Output the [X, Y] coordinate of the center of the cell containing the given text.  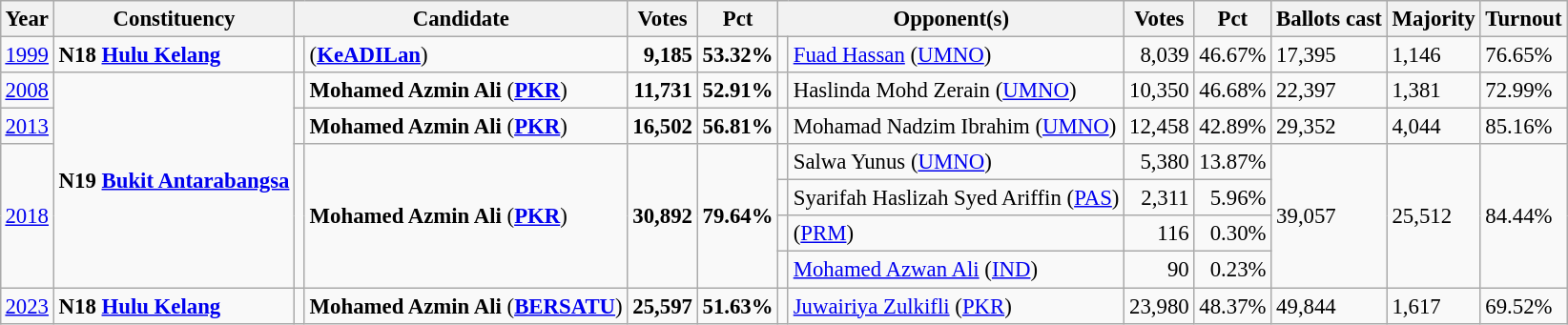
4,044 [1434, 127]
25,512 [1434, 215]
1999 [27, 54]
56.81% [738, 127]
5,380 [1160, 162]
48.37% [1232, 306]
39,057 [1330, 215]
Mohamed Azmin Ali (BERSATU) [465, 306]
116 [1160, 234]
42.89% [1232, 127]
72.99% [1524, 91]
Opponent(s) [952, 19]
1,146 [1434, 54]
25,597 [662, 306]
79.64% [738, 215]
0.30% [1232, 234]
85.16% [1524, 127]
Majority [1434, 19]
N19 Bukit Antarabangsa [174, 180]
8,039 [1160, 54]
46.68% [1232, 91]
Syarifah Haslizah Syed Ariffin (PAS) [956, 198]
1,617 [1434, 306]
52.91% [738, 91]
2018 [27, 215]
69.52% [1524, 306]
11,731 [662, 91]
Fuad Hassan (UMNO) [956, 54]
2013 [27, 127]
(PRM) [956, 234]
9,185 [662, 54]
5.96% [1232, 198]
2008 [27, 91]
51.63% [738, 306]
16,502 [662, 127]
17,395 [1330, 54]
46.67% [1232, 54]
Mohamad Nadzim Ibrahim (UMNO) [956, 127]
76.65% [1524, 54]
Juwairiya Zulkifli (PKR) [956, 306]
22,397 [1330, 91]
23,980 [1160, 306]
90 [1160, 270]
13.87% [1232, 162]
49,844 [1330, 306]
30,892 [662, 215]
2023 [27, 306]
Salwa Yunus (UMNO) [956, 162]
Year [27, 19]
2,311 [1160, 198]
(KeADILan) [465, 54]
Mohamed Azwan Ali (IND) [956, 270]
10,350 [1160, 91]
Haslinda Mohd Zerain (UMNO) [956, 91]
12,458 [1160, 127]
Candidate [462, 19]
1,381 [1434, 91]
Turnout [1524, 19]
Ballots cast [1330, 19]
29,352 [1330, 127]
0.23% [1232, 270]
84.44% [1524, 215]
Constituency [174, 19]
53.32% [738, 54]
